Search for the cell housing the specified text and yield its (x, y) center coordinate. 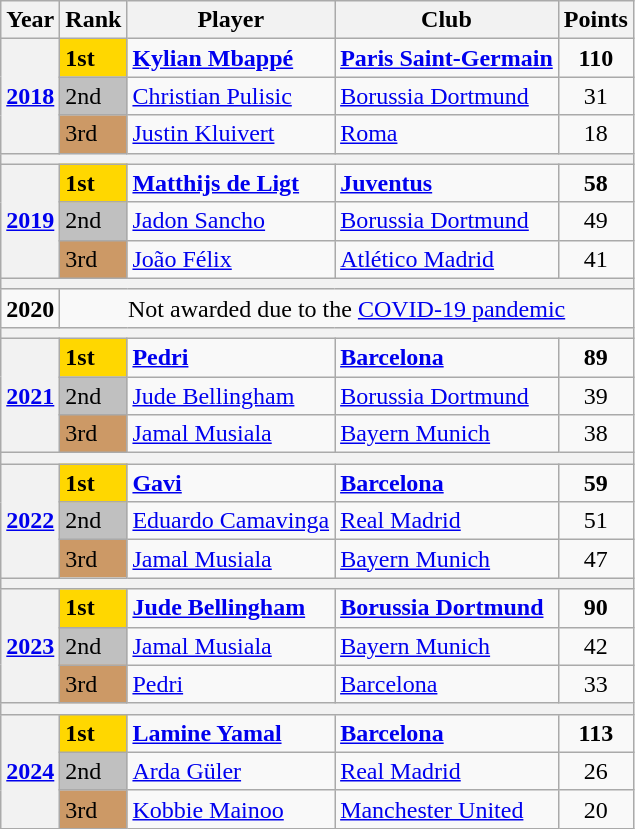
39 (596, 395)
90 (596, 608)
113 (596, 733)
18 (596, 134)
Arda Güler (231, 771)
Not awarded due to the COVID-19 pandemic (347, 308)
2019 (30, 221)
Player (231, 20)
47 (596, 559)
Juventus (447, 183)
Year (30, 20)
Justin Kluivert (231, 134)
2023 (30, 646)
Atlético Madrid (447, 259)
49 (596, 221)
2022 (30, 521)
Paris Saint-Germain (447, 58)
2024 (30, 771)
João Félix (231, 259)
33 (596, 684)
Points (596, 20)
38 (596, 434)
Kylian Mbappé (231, 58)
26 (596, 771)
Rank (94, 20)
Kobbie Mainoo (231, 809)
Matthijs de Ligt (231, 183)
Gavi (231, 483)
59 (596, 483)
Lamine Yamal (231, 733)
31 (596, 96)
42 (596, 646)
89 (596, 357)
58 (596, 183)
Roma (447, 134)
2018 (30, 96)
51 (596, 521)
110 (596, 58)
Christian Pulisic (231, 96)
Jadon Sancho (231, 221)
Club (447, 20)
2020 (30, 308)
Manchester United (447, 809)
20 (596, 809)
Eduardo Camavinga (231, 521)
2021 (30, 395)
41 (596, 259)
